Pinpoint the cell where the given text exists, returning its [X, Y] midpoint coordinate. 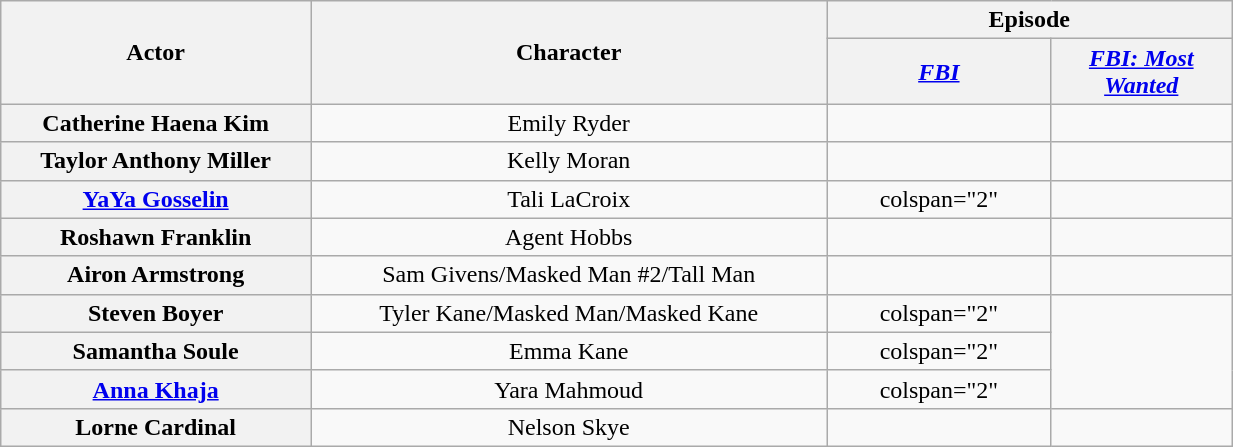
Tali LaCroix [569, 199]
Roshawn Franklin [156, 237]
FBI: Most Wanted [1142, 72]
Kelly Moran [569, 161]
Samantha Soule [156, 351]
YaYa Gosselin [156, 199]
Airon Armstrong [156, 275]
Actor [156, 52]
Tyler Kane/Masked Man/Masked Kane [569, 313]
Yara Mahmoud [569, 389]
Emily Ryder [569, 123]
Episode [1030, 20]
Taylor Anthony Miller [156, 161]
Emma Kane [569, 351]
Nelson Skye [569, 427]
Agent Hobbs [569, 237]
Character [569, 52]
Lorne Cardinal [156, 427]
Anna Khaja [156, 389]
Catherine Haena Kim [156, 123]
Steven Boyer [156, 313]
FBI [939, 72]
Sam Givens/Masked Man #2/Tall Man [569, 275]
